Find where the given text appears and provide that cell's center as (x, y) coordinate. 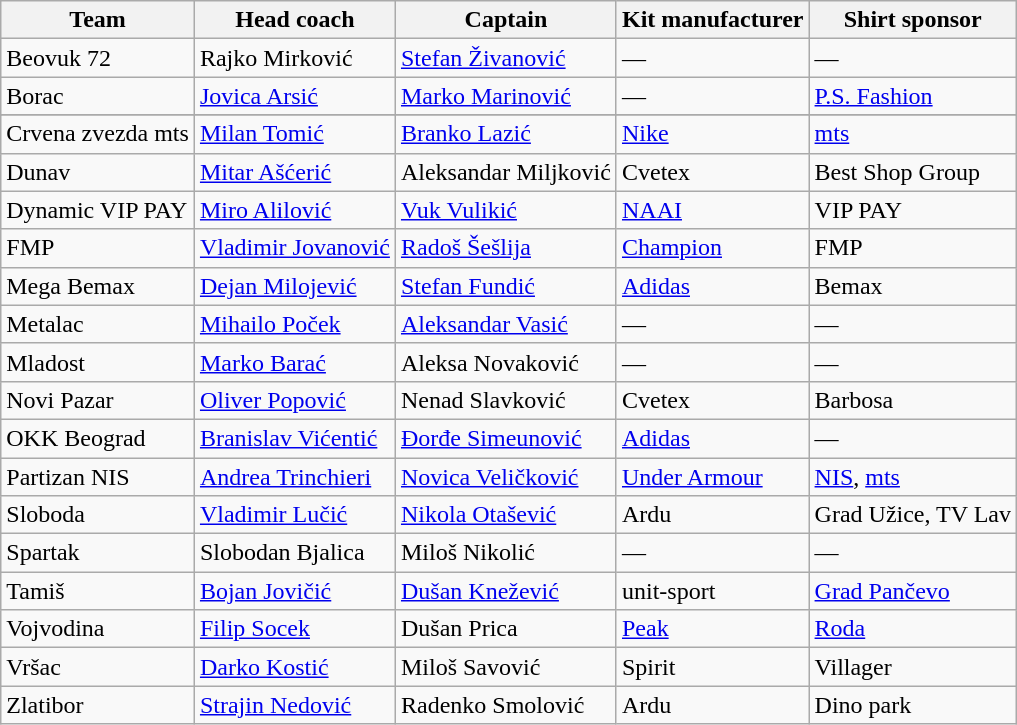
NAAI (712, 210)
Head coach (294, 20)
Villager (912, 667)
OKK Beograd (98, 438)
Dunav (98, 172)
Strajin Nedović (294, 705)
Aleksandar Miljković (506, 172)
unit-sport (712, 591)
Vladimir Jovanović (294, 248)
Milan Tomić (294, 134)
Vršac (98, 667)
Dino park (912, 705)
VIP PAY (912, 210)
Bemax (912, 286)
Đorđe Simeunović (506, 438)
Captain (506, 20)
Best Shop Group (912, 172)
NIS, mts (912, 477)
Spirit (712, 667)
Mihailo Poček (294, 324)
Team (98, 20)
Aleksa Novaković (506, 362)
Bojan Jovičić (294, 591)
Dynamic VIP PAY (98, 210)
P.S. Fashion (912, 96)
Rajko Mirković (294, 58)
Vuk Vulikić (506, 210)
Miloš Savović (506, 667)
Nenad Slavković (506, 400)
Tamiš (98, 591)
Andrea Trinchieri (294, 477)
Aleksandar Vasić (506, 324)
Zlatibor (98, 705)
Partizan NIS (98, 477)
Roda (912, 629)
Champion (712, 248)
Spartak (98, 553)
Miloš Nikolić (506, 553)
Filip Socek (294, 629)
Vojvodina (98, 629)
Branko Lazić (506, 134)
Nikola Otašević (506, 515)
Beovuk 72 (98, 58)
Vladimir Lučić (294, 515)
Grad Užice, TV Lav (912, 515)
Novi Pazar (98, 400)
Marko Barać (294, 362)
Stefan Živanović (506, 58)
Grad Pančevo (912, 591)
Radenko Smolović (506, 705)
Kit manufacturer (712, 20)
Shirt sponsor (912, 20)
Metalac (98, 324)
Dušan Prica (506, 629)
Under Armour (712, 477)
Mitar Ašćerić (294, 172)
Jovica Arsić (294, 96)
Miro Alilović (294, 210)
Darko Kostić (294, 667)
Stefan Fundić (506, 286)
Peak (712, 629)
Mladost (98, 362)
Crvena zvezda mts (98, 134)
Radoš Šešlija (506, 248)
Nike (712, 134)
Dušan Knežević (506, 591)
Branislav Vićentić (294, 438)
Slobodan Bjalica (294, 553)
Mega Bemax (98, 286)
Barbosa (912, 400)
Oliver Popović (294, 400)
Borac (98, 96)
Marko Marinović (506, 96)
Novica Veličković (506, 477)
Sloboda (98, 515)
Dejan Milojević (294, 286)
mts (912, 134)
